Detect which cell encompasses the target text, then output its [X, Y] center coordinate. 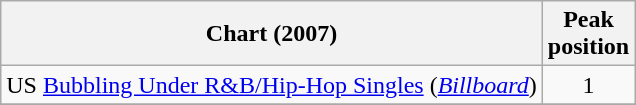
US Bubbling Under R&B/Hip-Hop Singles (Billboard) [272, 85]
1 [588, 85]
Peakposition [588, 34]
Chart (2007) [272, 34]
